Return the (x, y) coordinate for the center point of the cell that contains the specified text.  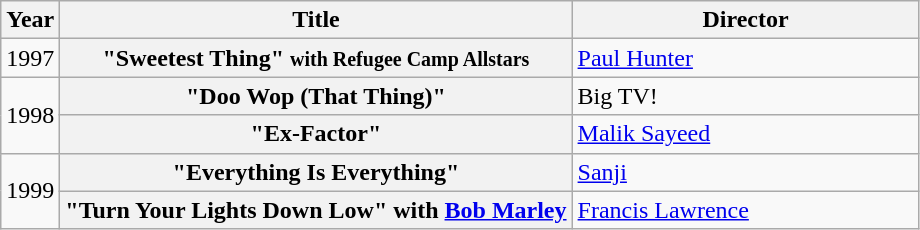
Malik Sayeed (746, 134)
"Sweetest Thing" with Refugee Camp Allstars (316, 58)
"Doo Wop (That Thing)" (316, 96)
Sanji (746, 172)
Paul Hunter (746, 58)
1997 (30, 58)
"Ex-Factor" (316, 134)
Year (30, 20)
Director (746, 20)
Title (316, 20)
Francis Lawrence (746, 210)
1998 (30, 115)
"Everything Is Everything" (316, 172)
1999 (30, 191)
"Turn Your Lights Down Low" with Bob Marley (316, 210)
Big TV! (746, 96)
